Pinpoint the cell where the given text exists, returning its [x, y] midpoint coordinate. 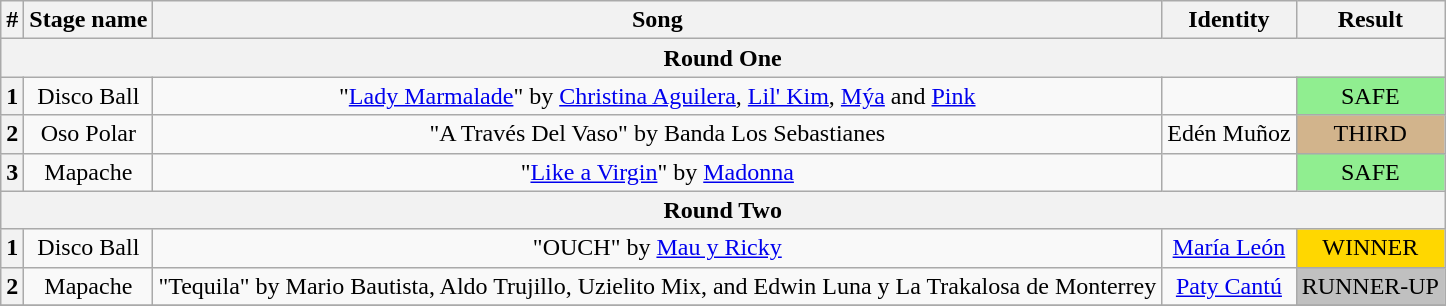
# [12, 20]
Edén Muñoz [1229, 134]
Stage name [88, 20]
María León [1229, 248]
Paty Cantú [1229, 286]
Song [658, 20]
Round Two [723, 210]
Oso Polar [88, 134]
3 [12, 172]
Identity [1229, 20]
WINNER [1370, 248]
Result [1370, 20]
RUNNER-UP [1370, 286]
"OUCH" by Mau y Ricky [658, 248]
"Lady Marmalade" by Christina Aguilera, Lil' Kim, Mýa and Pink [658, 96]
"Tequila" by Mario Bautista, Aldo Trujillo, Uzielito Mix, and Edwin Luna y La Trakalosa de Monterrey [658, 286]
Round One [723, 58]
THIRD [1370, 134]
"Like a Virgin" by Madonna [658, 172]
"A Través Del Vaso" by Banda Los Sebastianes [658, 134]
